Provide the [X, Y] coordinate of the cell's center where the given text is located.  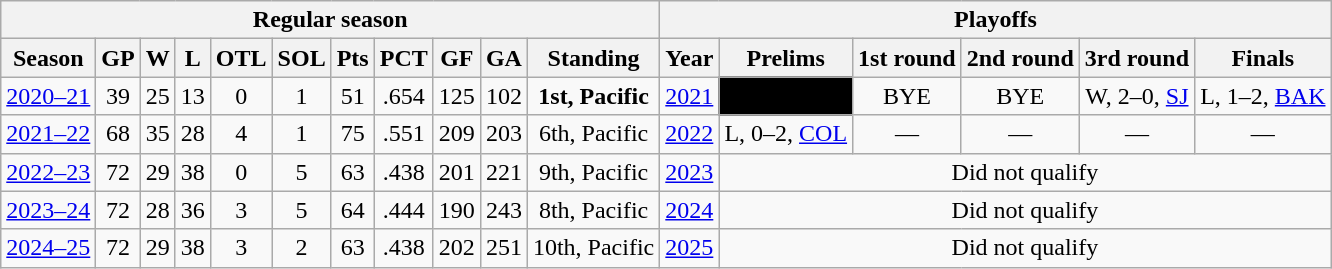
SOL [302, 58]
2022–23 [48, 172]
68 [118, 134]
Finals [1263, 58]
190 [456, 210]
36 [192, 210]
2024–25 [48, 248]
13 [192, 96]
L [192, 58]
2nd round [1020, 58]
Year [690, 58]
.444 [404, 210]
209 [456, 134]
2021–22 [48, 134]
GA [504, 58]
1st round [908, 58]
Standing [593, 58]
Prelims [786, 58]
Playoffs [996, 20]
8th, Pacific [593, 210]
Regular season [330, 20]
2020–21 [48, 96]
L, 0–2, COL [786, 134]
243 [504, 210]
3rd round [1136, 58]
2022 [690, 134]
1st, Pacific [593, 96]
6th, Pacific [593, 134]
Season [48, 58]
221 [504, 172]
.551 [404, 134]
2021 [690, 96]
251 [504, 248]
202 [456, 248]
W, 2–0, SJ [1136, 96]
OTL [241, 58]
201 [456, 172]
.654 [404, 96]
2023 [690, 172]
35 [158, 134]
203 [504, 134]
125 [456, 96]
2023–24 [48, 210]
39 [118, 96]
2 [302, 248]
2025 [690, 248]
Pts [352, 58]
102 [504, 96]
2024 [690, 210]
GP [118, 58]
10th, Pacific [593, 248]
4 [241, 134]
25 [158, 96]
51 [352, 96]
L, 1–2, BAK [1263, 96]
75 [352, 134]
9th, Pacific [593, 172]
GF [456, 58]
W [158, 58]
64 [352, 210]
PCT [404, 58]
